From the cell containing the given text, extract its center point as [X, Y] coordinate. 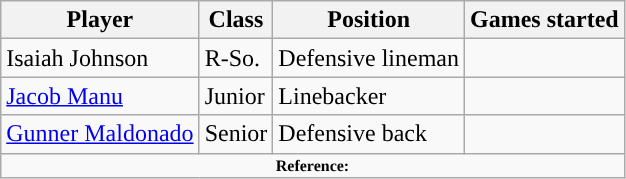
Reference: [312, 165]
Class [236, 20]
Games started [545, 20]
Isaiah Johnson [100, 58]
Junior [236, 96]
Defensive back [369, 134]
Linebacker [369, 96]
R-So. [236, 58]
Senior [236, 134]
Position [369, 20]
Jacob Manu [100, 96]
Player [100, 20]
Gunner Maldonado [100, 134]
Defensive lineman [369, 58]
